Pinpoint the cell where the given text exists, returning its (x, y) midpoint coordinate. 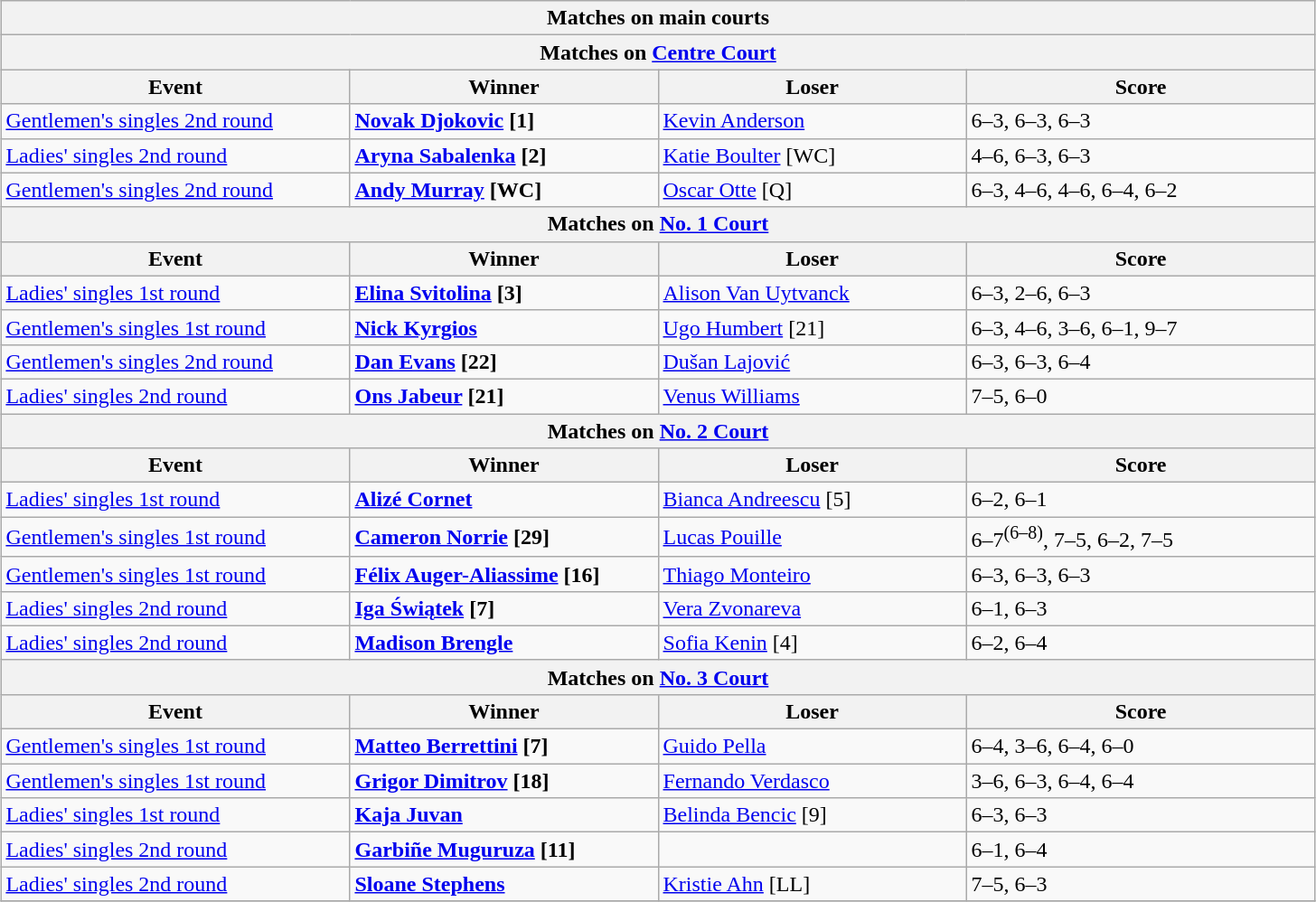
6–3, 6–3 (1141, 815)
6–4, 3–6, 6–4, 6–0 (1141, 747)
Matteo Berrettini [7] (504, 747)
Elina Svitolina [3] (504, 293)
Alison Van Uytvanck (812, 293)
6–3, 6–3, 6–4 (1141, 362)
Lucas Pouille (812, 537)
Matches on No. 2 Court (658, 431)
Oscar Otte [Q] (812, 190)
6–3, 4–6, 4–6, 6–4, 6–2 (1141, 190)
Dan Evans [22] (504, 362)
Nick Kyrgios (504, 327)
Matches on No. 1 Court (658, 224)
Matches on main courts (658, 18)
Bianca Andreescu [5] (812, 500)
Kevin Anderson (812, 121)
Dušan Lajović (812, 362)
Guido Pella (812, 747)
Vera Zvonareva (812, 608)
6–2, 6–1 (1141, 500)
Aryna Sabalenka [2] (504, 155)
6–1, 6–3 (1141, 608)
Garbiñe Muguruza [11] (504, 850)
6–2, 6–4 (1141, 643)
Sloane Stephens (504, 884)
6–7(6–8), 7–5, 6–2, 7–5 (1141, 537)
7–5, 6–3 (1141, 884)
Novak Djokovic [1] (504, 121)
7–5, 6–0 (1141, 396)
Kristie Ahn [LL] (812, 884)
4–6, 6–3, 6–3 (1141, 155)
Kaja Juvan (504, 815)
Venus Williams (812, 396)
Katie Boulter [WC] (812, 155)
Félix Auger-Aliassime [16] (504, 574)
3–6, 6–3, 6–4, 6–4 (1141, 781)
Fernando Verdasco (812, 781)
Belinda Bencic [9] (812, 815)
6–3, 4–6, 3–6, 6–1, 9–7 (1141, 327)
Iga Świątek [7] (504, 608)
Thiago Monteiro (812, 574)
Matches on Centre Court (658, 52)
Alizé Cornet (504, 500)
Ugo Humbert [21] (812, 327)
6–1, 6–4 (1141, 850)
6–3, 2–6, 6–3 (1141, 293)
Matches on No. 3 Court (658, 677)
Grigor Dimitrov [18] (504, 781)
Ons Jabeur [21] (504, 396)
Andy Murray [WC] (504, 190)
Sofia Kenin [4] (812, 643)
Madison Brengle (504, 643)
Cameron Norrie [29] (504, 537)
